Capture the cell that displays the provided text and extract its [X, Y] central coordinate. 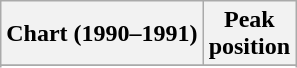
Chart (1990–1991) [102, 34]
Peakposition [249, 34]
